Scan for the cell matching the given text and deliver its [x, y] coordinate at center. 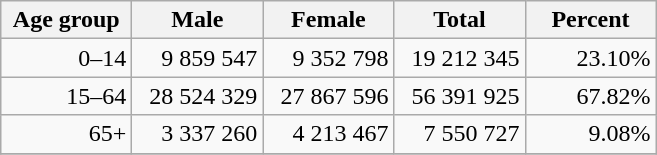
Female [328, 20]
4 213 467 [328, 134]
Male [198, 20]
67.82% [590, 96]
0–14 [66, 58]
Total [460, 20]
15–64 [66, 96]
9.08% [590, 134]
Age group [66, 20]
9 859 547 [198, 58]
7 550 727 [460, 134]
23.10% [590, 58]
56 391 925 [460, 96]
Percent [590, 20]
3 337 260 [198, 134]
9 352 798 [328, 58]
19 212 345 [460, 58]
27 867 596 [328, 96]
65+ [66, 134]
28 524 329 [198, 96]
